Pinpoint the cell where the given text exists, returning its [x, y] midpoint coordinate. 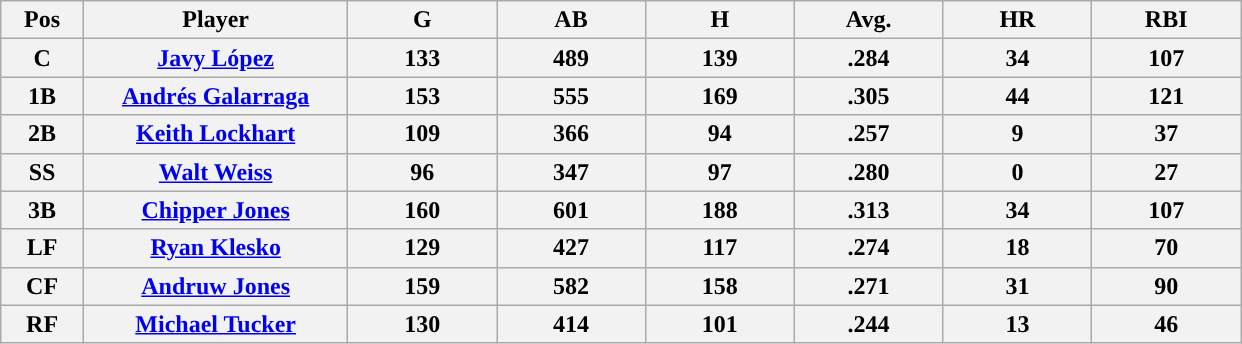
LF [42, 248]
169 [720, 96]
153 [422, 96]
44 [1018, 96]
.271 [868, 286]
158 [720, 286]
101 [720, 324]
160 [422, 210]
97 [720, 172]
582 [572, 286]
9 [1018, 134]
121 [1166, 96]
366 [572, 134]
27 [1166, 172]
Andruw Jones [215, 286]
18 [1018, 248]
CF [42, 286]
0 [1018, 172]
1B [42, 96]
3B [42, 210]
46 [1166, 324]
Pos [42, 20]
489 [572, 58]
37 [1166, 134]
347 [572, 172]
109 [422, 134]
AB [572, 20]
.313 [868, 210]
Keith Lockhart [215, 134]
13 [1018, 324]
RF [42, 324]
94 [720, 134]
555 [572, 96]
159 [422, 286]
Michael Tucker [215, 324]
31 [1018, 286]
C [42, 58]
188 [720, 210]
.274 [868, 248]
96 [422, 172]
133 [422, 58]
HR [1018, 20]
2B [42, 134]
129 [422, 248]
90 [1166, 286]
SS [42, 172]
Javy López [215, 58]
Player [215, 20]
Andrés Galarraga [215, 96]
Avg. [868, 20]
117 [720, 248]
139 [720, 58]
130 [422, 324]
.305 [868, 96]
601 [572, 210]
.284 [868, 58]
70 [1166, 248]
414 [572, 324]
Chipper Jones [215, 210]
.280 [868, 172]
.244 [868, 324]
427 [572, 248]
.257 [868, 134]
G [422, 20]
RBI [1166, 20]
Ryan Klesko [215, 248]
Walt Weiss [215, 172]
H [720, 20]
